Output the [X, Y] coordinate of the center of the cell containing the given text.  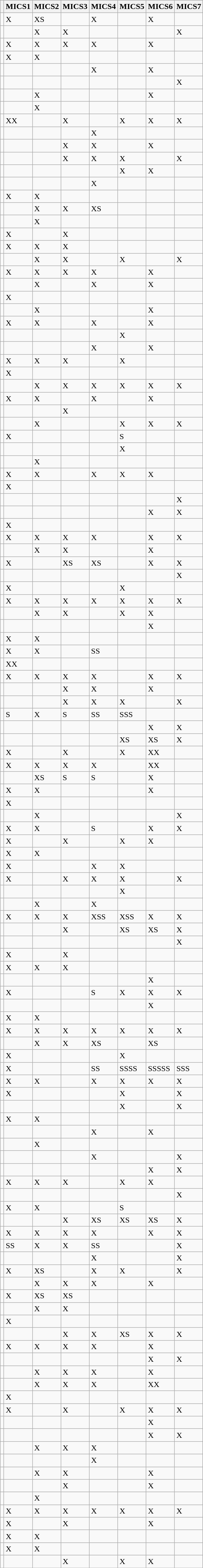
MICS6 [160, 7]
SSSS [132, 1068]
MICS7 [189, 7]
MICS4 [103, 7]
MICS2 [47, 7]
MICS3 [75, 7]
MICS5 [132, 7]
SSSSS [160, 1068]
MICS1 [18, 7]
